For the text-containing cell, return its midpoint in (X, Y) coordinate format. 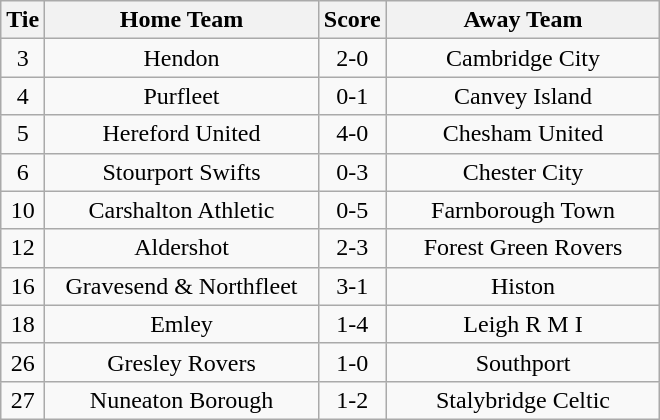
4-0 (352, 134)
6 (23, 172)
1-4 (352, 324)
Chesham United (523, 134)
Stalybridge Celtic (523, 400)
Canvey Island (523, 96)
Tie (23, 20)
Stourport Swifts (182, 172)
0-3 (352, 172)
1-0 (352, 362)
Chester City (523, 172)
16 (23, 286)
Hendon (182, 58)
Histon (523, 286)
0-1 (352, 96)
27 (23, 400)
Farnborough Town (523, 210)
Gravesend & Northfleet (182, 286)
18 (23, 324)
Home Team (182, 20)
Cambridge City (523, 58)
2-3 (352, 248)
12 (23, 248)
Leigh R M I (523, 324)
10 (23, 210)
3-1 (352, 286)
Purfleet (182, 96)
26 (23, 362)
2-0 (352, 58)
Forest Green Rovers (523, 248)
4 (23, 96)
1-2 (352, 400)
Southport (523, 362)
Gresley Rovers (182, 362)
Score (352, 20)
5 (23, 134)
Nuneaton Borough (182, 400)
Aldershot (182, 248)
3 (23, 58)
Hereford United (182, 134)
Away Team (523, 20)
Carshalton Athletic (182, 210)
Emley (182, 324)
0-5 (352, 210)
